For the text-containing cell, return its midpoint in [x, y] coordinate format. 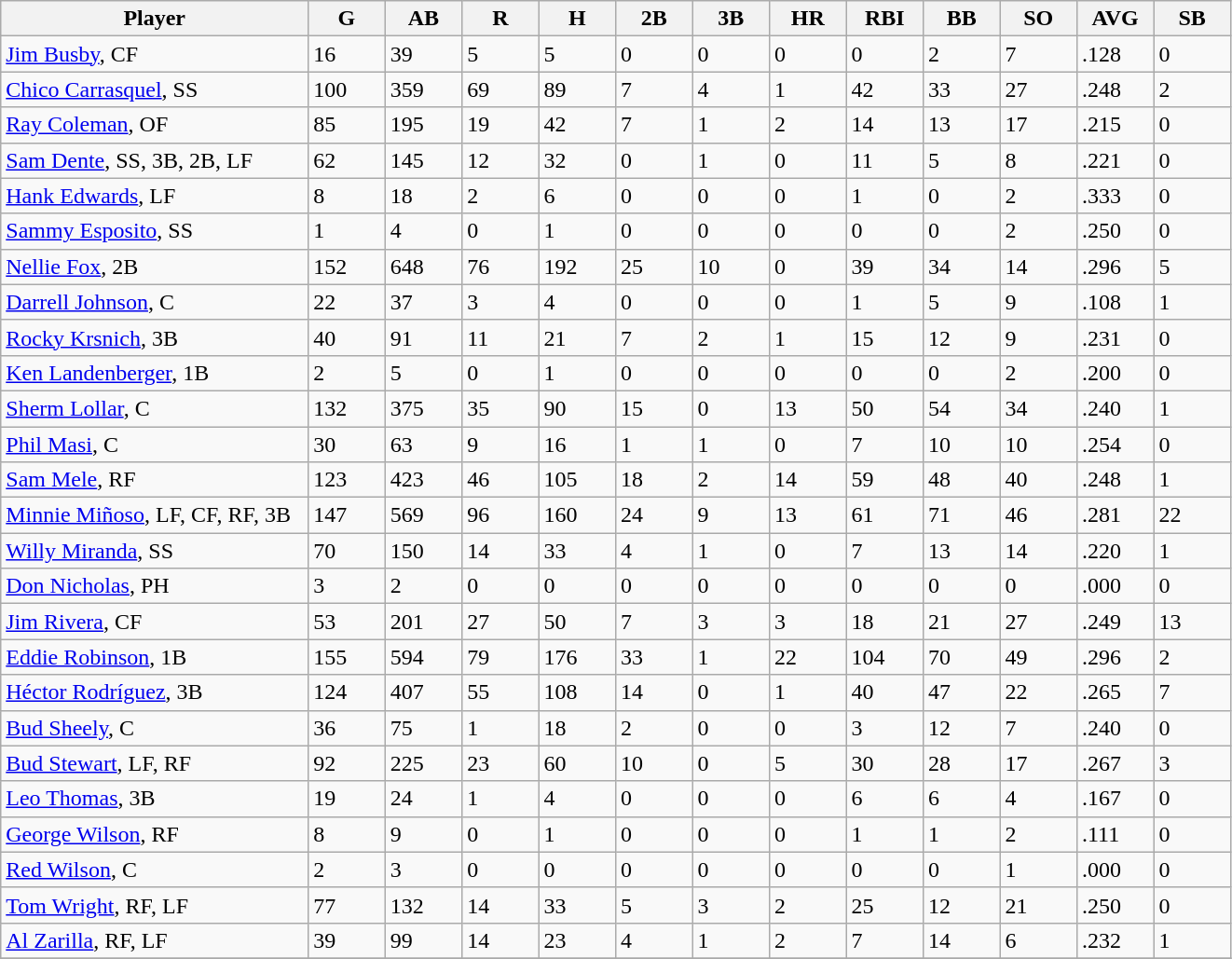
.215 [1115, 125]
.249 [1115, 622]
SO [1038, 19]
99 [423, 940]
96 [500, 515]
145 [423, 160]
108 [577, 692]
.220 [1115, 551]
Don Nicholas, PH [155, 586]
104 [884, 657]
.265 [1115, 692]
Hank Edwards, LF [155, 196]
Red Wilson, C [155, 870]
176 [577, 657]
648 [423, 267]
Jim Busby, CF [155, 54]
160 [577, 515]
Player [155, 19]
55 [500, 692]
.128 [1115, 54]
.254 [1115, 445]
77 [347, 905]
Jim Rivera, CF [155, 622]
.111 [1115, 834]
SB [1192, 19]
3B [731, 19]
147 [347, 515]
195 [423, 125]
407 [423, 692]
359 [423, 89]
Al Zarilla, RF, LF [155, 940]
R [500, 19]
54 [961, 408]
.221 [1115, 160]
.281 [1115, 515]
123 [347, 480]
150 [423, 551]
48 [961, 480]
152 [347, 267]
100 [347, 89]
47 [961, 692]
Nellie Fox, 2B [155, 267]
H [577, 19]
Sam Dente, SS, 3B, 2B, LF [155, 160]
105 [577, 480]
HR [808, 19]
53 [347, 622]
.167 [1115, 799]
75 [423, 728]
Minnie Miñoso, LF, CF, RF, 3B [155, 515]
89 [577, 89]
69 [500, 89]
RBI [884, 19]
Bud Stewart, LF, RF [155, 763]
71 [961, 515]
36 [347, 728]
61 [884, 515]
Bud Sheely, C [155, 728]
.232 [1115, 940]
.231 [1115, 337]
Willy Miranda, SS [155, 551]
G [347, 19]
59 [884, 480]
George Wilson, RF [155, 834]
85 [347, 125]
.267 [1115, 763]
124 [347, 692]
63 [423, 445]
201 [423, 622]
60 [577, 763]
Ken Landenberger, 1B [155, 373]
35 [500, 408]
155 [347, 657]
28 [961, 763]
192 [577, 267]
AB [423, 19]
Sammy Esposito, SS [155, 231]
Héctor Rodríguez, 3B [155, 692]
.333 [1115, 196]
AVG [1115, 19]
594 [423, 657]
Tom Wright, RF, LF [155, 905]
32 [577, 160]
Eddie Robinson, 1B [155, 657]
Rocky Krsnich, 3B [155, 337]
423 [423, 480]
91 [423, 337]
92 [347, 763]
37 [423, 302]
90 [577, 408]
49 [1038, 657]
.108 [1115, 302]
375 [423, 408]
Phil Masi, C [155, 445]
62 [347, 160]
.200 [1115, 373]
225 [423, 763]
Darrell Johnson, C [155, 302]
569 [423, 515]
Chico Carrasquel, SS [155, 89]
BB [961, 19]
76 [500, 267]
Leo Thomas, 3B [155, 799]
Ray Coleman, OF [155, 125]
Sherm Lollar, C [155, 408]
Sam Mele, RF [155, 480]
79 [500, 657]
2B [654, 19]
